Search for the cell housing the specified text and yield its (x, y) center coordinate. 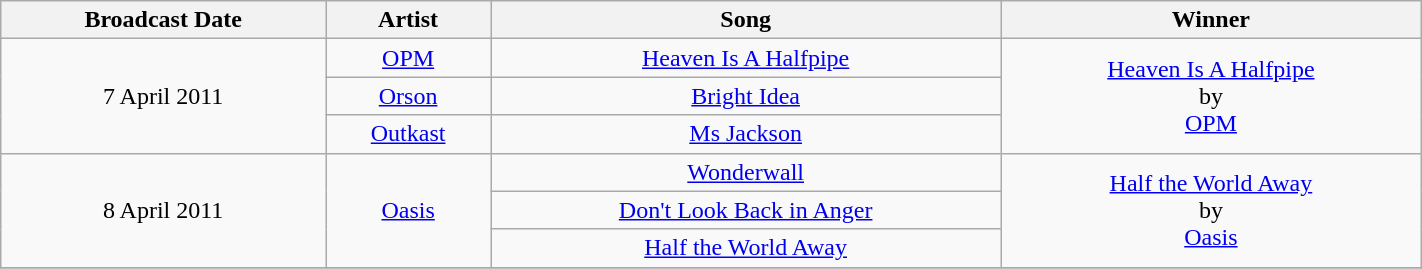
Don't Look Back in Anger (746, 210)
8 April 2011 (164, 210)
Ms Jackson (746, 134)
Half the World AwaybyOasis (1212, 210)
Winner (1212, 20)
OPM (408, 58)
Orson (408, 96)
Half the World Away (746, 248)
Broadcast Date (164, 20)
Song (746, 20)
7 April 2011 (164, 96)
Heaven Is A Halfpipe (746, 58)
Heaven Is A HalfpipebyOPM (1212, 96)
Outkast (408, 134)
Artist (408, 20)
Oasis (408, 210)
Bright Idea (746, 96)
Wonderwall (746, 172)
